Locate the cell with the specified text and output its (X, Y) center coordinate. 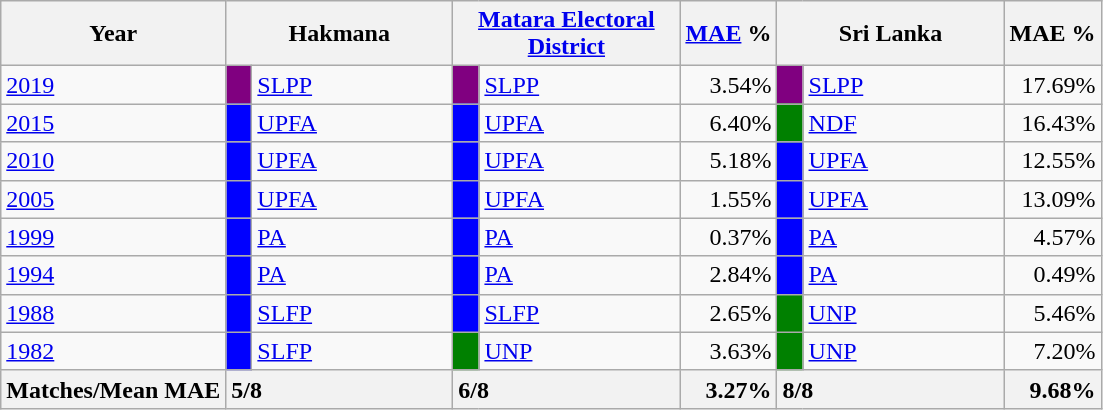
17.69% (1052, 85)
7.20% (1052, 351)
13.09% (1052, 199)
Year (114, 34)
0.49% (1052, 275)
2015 (114, 123)
Sri Lanka (890, 34)
1982 (114, 351)
1.55% (728, 199)
0.37% (728, 237)
2010 (114, 161)
Hakmana (340, 34)
5/8 (340, 389)
6.40% (728, 123)
2019 (114, 85)
5.46% (1052, 313)
1988 (114, 313)
4.57% (1052, 237)
12.55% (1052, 161)
2005 (114, 199)
3.27% (728, 389)
1999 (114, 237)
3.63% (728, 351)
6/8 (566, 389)
16.43% (1052, 123)
5.18% (728, 161)
1994 (114, 275)
8/8 (890, 389)
3.54% (728, 85)
9.68% (1052, 389)
NDF (904, 123)
Matara Electoral District (566, 34)
Matches/Mean MAE (114, 389)
2.84% (728, 275)
2.65% (728, 313)
